From the cell containing the given text, extract its center point as (X, Y) coordinate. 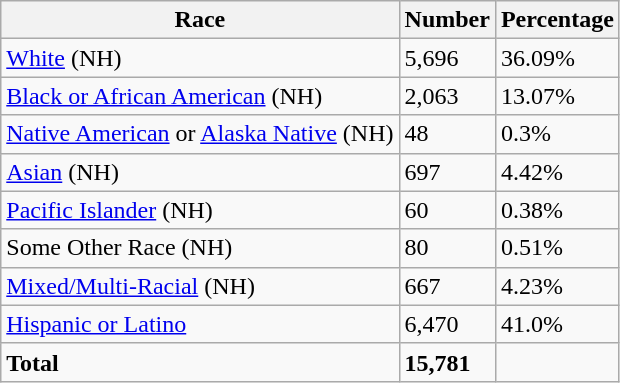
6,470 (447, 324)
697 (447, 172)
Race (200, 20)
36.09% (557, 58)
60 (447, 210)
0.3% (557, 134)
0.51% (557, 248)
2,063 (447, 96)
Total (200, 362)
0.38% (557, 210)
Black or African American (NH) (200, 96)
41.0% (557, 324)
Hispanic or Latino (200, 324)
15,781 (447, 362)
Pacific Islander (NH) (200, 210)
White (NH) (200, 58)
Asian (NH) (200, 172)
48 (447, 134)
13.07% (557, 96)
Native American or Alaska Native (NH) (200, 134)
Number (447, 20)
80 (447, 248)
4.23% (557, 286)
5,696 (447, 58)
667 (447, 286)
Mixed/Multi-Racial (NH) (200, 286)
Some Other Race (NH) (200, 248)
Percentage (557, 20)
4.42% (557, 172)
